Determine the [X, Y] coordinate at the center of the cell enclosing the given text.  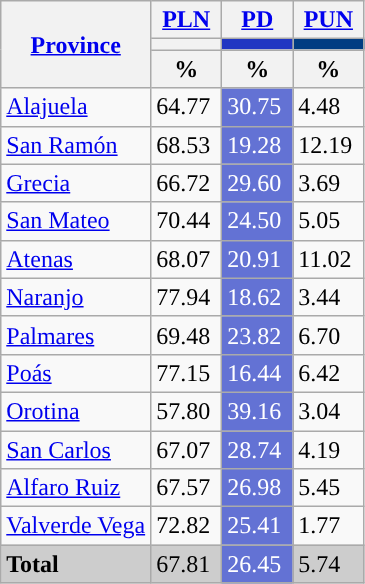
23.82 [258, 335]
30.75 [258, 107]
Alajuela [76, 107]
Province [76, 44]
64.77 [186, 107]
6.70 [328, 335]
5.05 [328, 221]
12.19 [328, 145]
Poás [76, 373]
70.44 [186, 221]
67.57 [186, 488]
San Mateo [76, 221]
Total [76, 564]
5.74 [328, 564]
11.02 [328, 259]
3.04 [328, 411]
4.48 [328, 107]
16.44 [258, 373]
Atenas [76, 259]
4.19 [328, 449]
67.81 [186, 564]
Palmares [76, 335]
6.42 [328, 373]
5.45 [328, 488]
72.82 [186, 526]
3.69 [328, 183]
Valverde Vega [76, 526]
3.44 [328, 297]
San Carlos [76, 449]
67.07 [186, 449]
77.94 [186, 297]
57.80 [186, 411]
PLN [186, 20]
29.60 [258, 183]
PUN [328, 20]
28.74 [258, 449]
26.98 [258, 488]
26.45 [258, 564]
PD [258, 20]
San Ramón [76, 145]
Alfaro Ruiz [76, 488]
20.91 [258, 259]
19.28 [258, 145]
25.41 [258, 526]
Naranjo [76, 297]
18.62 [258, 297]
66.72 [186, 183]
68.53 [186, 145]
77.15 [186, 373]
24.50 [258, 221]
69.48 [186, 335]
1.77 [328, 526]
Orotina [76, 411]
Grecia [76, 183]
68.07 [186, 259]
39.16 [258, 411]
